Find where the given text appears and provide that cell's center as [x, y] coordinate. 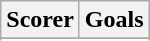
Scorer [40, 20]
Goals [114, 20]
